Pinpoint the cell where the given text exists, returning its [x, y] midpoint coordinate. 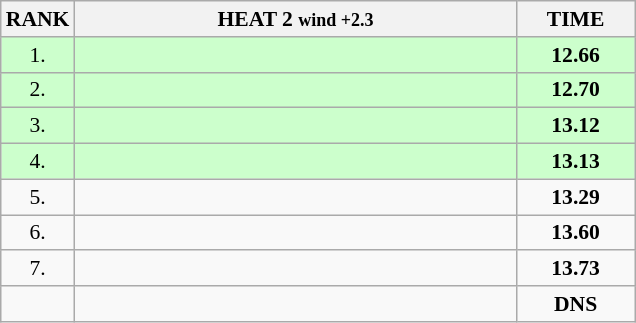
5. [38, 197]
TIME [576, 19]
DNS [576, 304]
1. [38, 55]
7. [38, 269]
6. [38, 233]
RANK [38, 19]
13.29 [576, 197]
12.66 [576, 55]
4. [38, 162]
3. [38, 126]
13.60 [576, 233]
HEAT 2 wind +2.3 [295, 19]
2. [38, 90]
13.13 [576, 162]
12.70 [576, 90]
13.73 [576, 269]
13.12 [576, 126]
